From the cell containing the given text, extract its center point as [X, Y] coordinate. 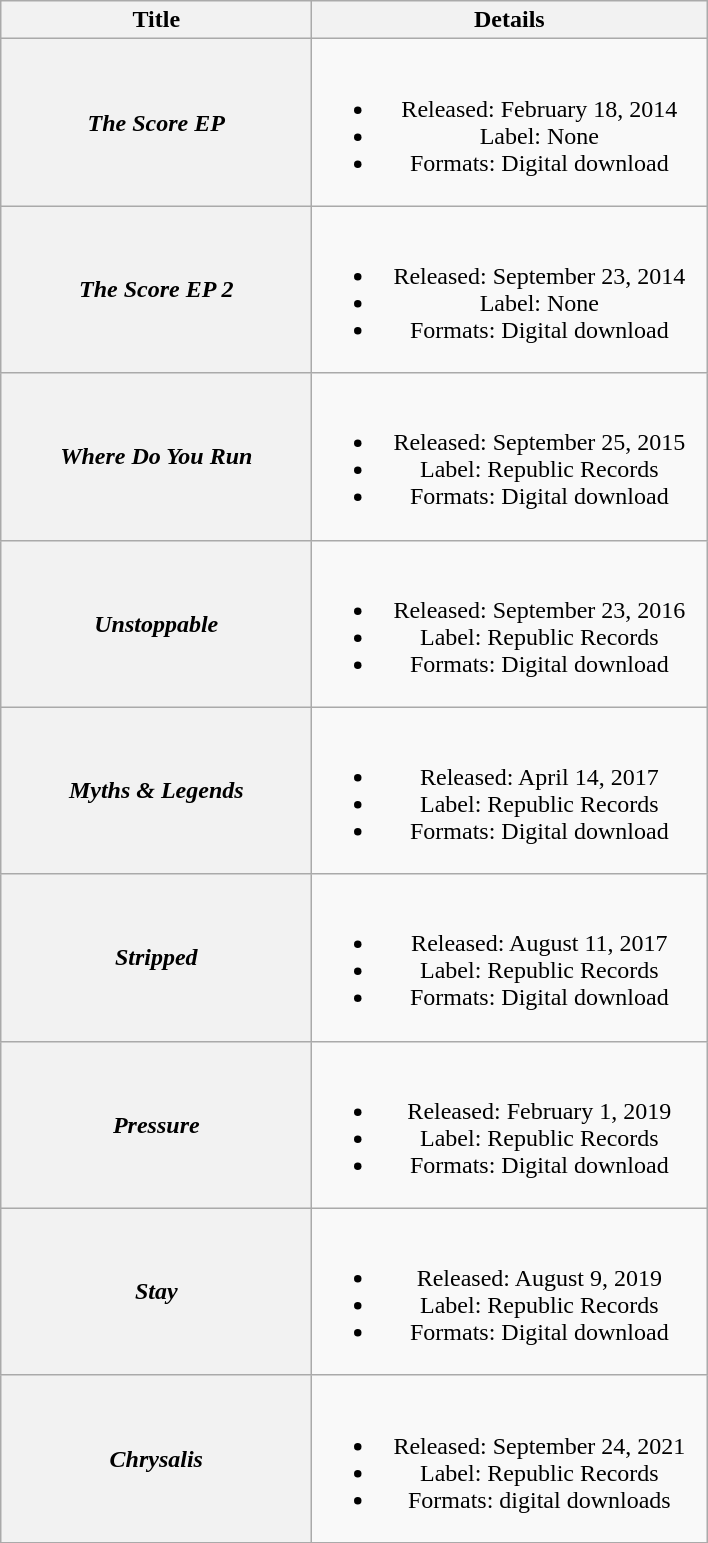
Title [156, 20]
Unstoppable [156, 624]
Stripped [156, 958]
Released: February 18, 2014Label: NoneFormats: Digital download [510, 122]
Stay [156, 1292]
The Score EP [156, 122]
The Score EP 2 [156, 290]
Pressure [156, 1124]
Released: September 25, 2015Label: Republic RecordsFormats: Digital download [510, 456]
Myths & Legends [156, 790]
Released: August 11, 2017Label: Republic RecordsFormats: Digital download [510, 958]
Released: February 1, 2019Label: Republic RecordsFormats: Digital download [510, 1124]
Released: September 23, 2016Label: Republic RecordsFormats: Digital download [510, 624]
Where Do You Run [156, 456]
Details [510, 20]
Released: September 23, 2014Label: NoneFormats: Digital download [510, 290]
Chrysalis [156, 1458]
Released: August 9, 2019Label: Republic RecordsFormats: Digital download [510, 1292]
Released: September 24, 2021Label: Republic RecordsFormats: digital downloads [510, 1458]
Released: April 14, 2017Label: Republic RecordsFormats: Digital download [510, 790]
